For the text-containing cell, return its midpoint in [x, y] coordinate format. 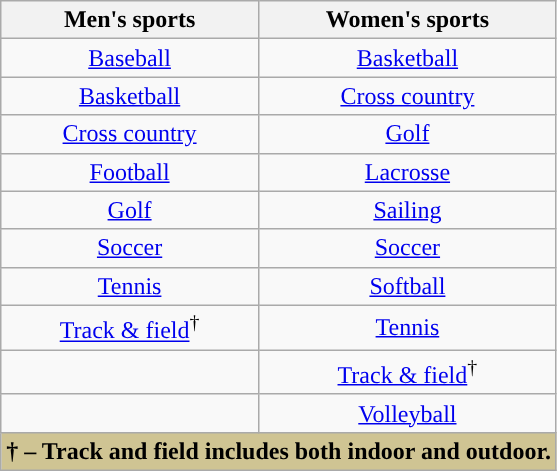
† – Track and field includes both indoor and outdoor. [279, 451]
Baseball [130, 58]
Men's sports [130, 20]
Volleyball [407, 413]
Softball [407, 286]
Football [130, 172]
Sailing [407, 210]
Women's sports [407, 20]
Lacrosse [407, 172]
